Search for the cell housing the specified text and yield its [x, y] center coordinate. 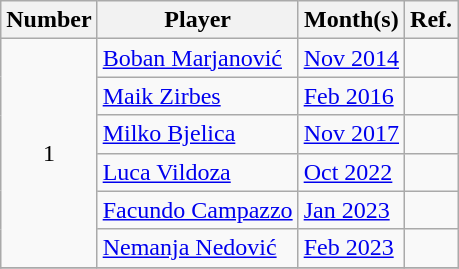
Boban Marjanović [198, 58]
Luca Vildoza [198, 172]
Number [49, 20]
Month(s) [351, 20]
Jan 2023 [351, 210]
Nov 2014 [351, 58]
Milko Bjelica [198, 134]
Maik Zirbes [198, 96]
Facundo Campazzo [198, 210]
Nov 2017 [351, 134]
1 [49, 153]
Feb 2023 [351, 248]
Feb 2016 [351, 96]
Nemanja Nedović [198, 248]
Ref. [432, 20]
Oct 2022 [351, 172]
Player [198, 20]
